Extract the (X, Y) coordinate from the center of the cell holding the provided text.  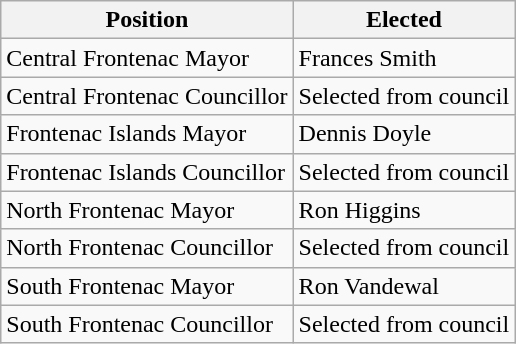
Ron Vandewal (404, 286)
Frontenac Islands Councillor (147, 172)
South Frontenac Councillor (147, 324)
Ron Higgins (404, 210)
North Frontenac Mayor (147, 210)
Central Frontenac Councillor (147, 96)
Elected (404, 20)
Dennis Doyle (404, 134)
Central Frontenac Mayor (147, 58)
Frontenac Islands Mayor (147, 134)
Frances Smith (404, 58)
South Frontenac Mayor (147, 286)
North Frontenac Councillor (147, 248)
Position (147, 20)
